Locate the cell with the specified text and output its (x, y) center coordinate. 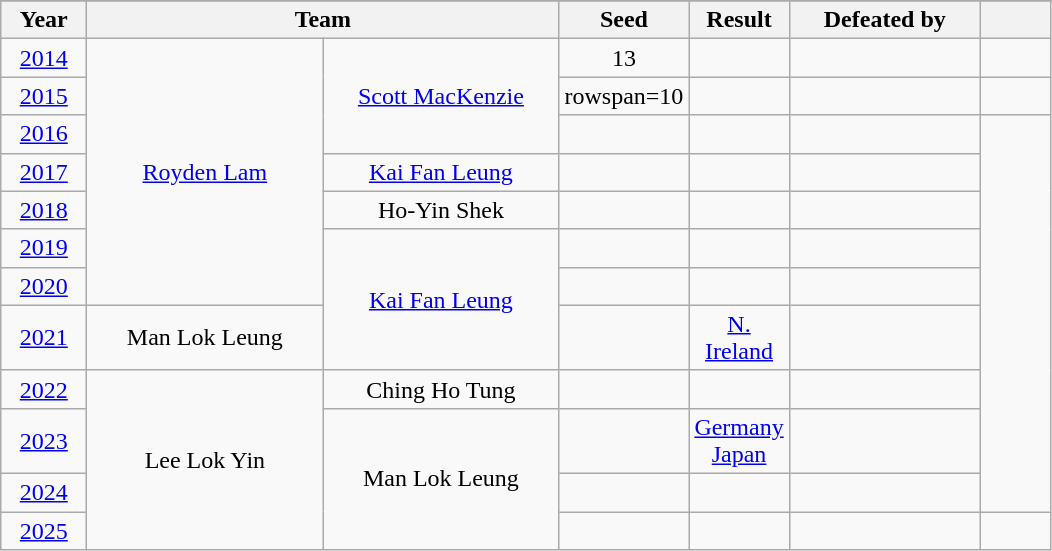
13 (624, 58)
Germany Japan (739, 440)
rowspan=10 (624, 96)
2025 (44, 531)
2019 (44, 248)
Defeated by (884, 20)
Royden Lam (205, 172)
2014 (44, 58)
Lee Lok Yin (205, 460)
2017 (44, 172)
2021 (44, 338)
2023 (44, 440)
2016 (44, 134)
2015 (44, 96)
N. Ireland (739, 338)
Seed (624, 20)
2022 (44, 389)
Team (323, 20)
Year (44, 20)
2020 (44, 286)
Scott MacKenzie (441, 96)
Ching Ho Tung (441, 389)
Result (739, 20)
Ho-Yin Shek (441, 210)
2018 (44, 210)
2024 (44, 492)
